Detect which cell encompasses the target text, then output its (x, y) center coordinate. 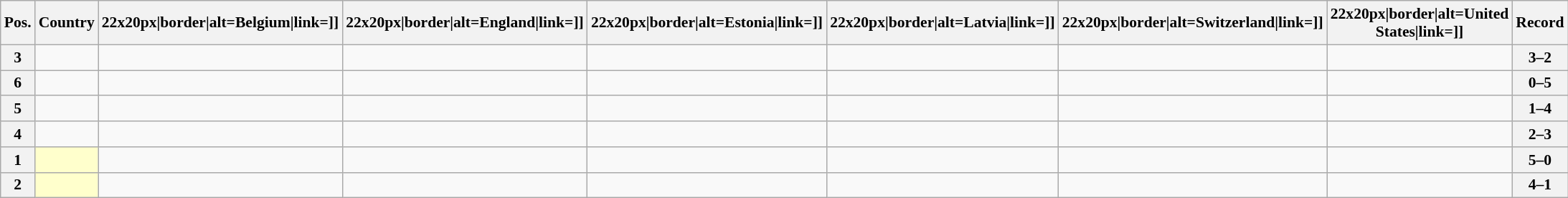
22x20px|border|alt=Belgium|link=]] (220, 23)
Pos. (18, 23)
1–4 (1539, 109)
4 (18, 134)
3–2 (1539, 57)
Record (1539, 23)
1 (18, 160)
5 (18, 109)
2–3 (1539, 134)
22x20px|border|alt=Switzerland|link=]] (1193, 23)
6 (18, 83)
22x20px|border|alt=Estonia|link=]] (707, 23)
22x20px|border|alt=United States|link=]] (1420, 23)
3 (18, 57)
Country (67, 23)
22x20px|border|alt=England|link=]] (465, 23)
22x20px|border|alt=Latvia|link=]] (943, 23)
5–0 (1539, 160)
0–5 (1539, 83)
2 (18, 185)
4–1 (1539, 185)
